Find where the given text appears and provide that cell's center as [X, Y] coordinate. 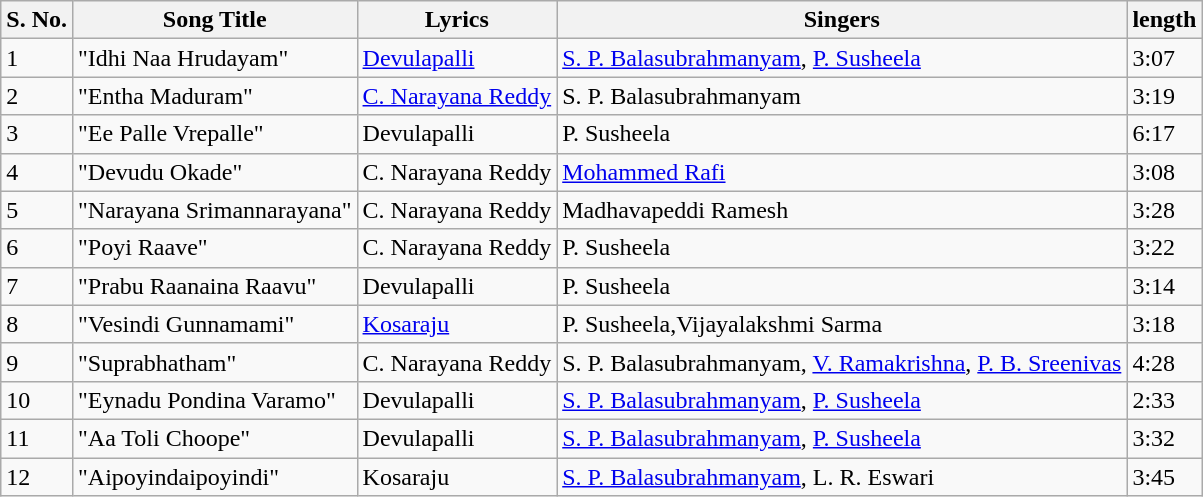
3:18 [1164, 324]
S. No. [37, 20]
"Vesindi Gunnamami" [214, 324]
5 [37, 210]
8 [37, 324]
S. P. Balasubrahmanyam, V. Ramakrishna, P. B. Sreenivas [842, 362]
4:28 [1164, 362]
"Prabu Raanaina Raavu" [214, 286]
3:14 [1164, 286]
"Aipoyindaipoyindi" [214, 477]
"Narayana Srimannarayana" [214, 210]
S. P. Balasubrahmanyam [842, 96]
P. Susheela,Vijayalakshmi Sarma [842, 324]
3:07 [1164, 58]
3:08 [1164, 172]
3:22 [1164, 248]
"Entha Maduram" [214, 96]
10 [37, 400]
3 [37, 134]
3:32 [1164, 438]
6:17 [1164, 134]
"Devudu Okade" [214, 172]
12 [37, 477]
Song Title [214, 20]
7 [37, 286]
"Poyi Raave" [214, 248]
Singers [842, 20]
3:19 [1164, 96]
11 [37, 438]
2 [37, 96]
Lyrics [457, 20]
"Ee Palle Vrepalle" [214, 134]
S. P. Balasubrahmanyam, L. R. Eswari [842, 477]
"Suprabhatham" [214, 362]
"Idhi Naa Hrudayam" [214, 58]
Mohammed Rafi [842, 172]
3:28 [1164, 210]
4 [37, 172]
3:45 [1164, 477]
6 [37, 248]
"Aa Toli Choope" [214, 438]
9 [37, 362]
"Eynadu Pondina Varamo" [214, 400]
2:33 [1164, 400]
1 [37, 58]
Madhavapeddi Ramesh [842, 210]
length [1164, 20]
